Detect which cell encompasses the target text, then output its (X, Y) center coordinate. 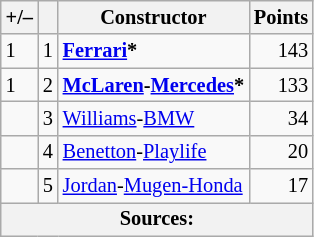
20 (281, 152)
Williams-BMW (154, 118)
Points (281, 17)
Ferrari* (154, 51)
5 (48, 186)
3 (48, 118)
2 (48, 85)
17 (281, 186)
Benetton-Playlife (154, 152)
143 (281, 51)
+/– (20, 17)
133 (281, 85)
4 (48, 152)
Constructor (154, 17)
McLaren-Mercedes* (154, 85)
34 (281, 118)
Jordan-Mugen-Honda (154, 186)
Sources: (157, 219)
